Determine the [X, Y] coordinate at the center of the cell enclosing the given text.  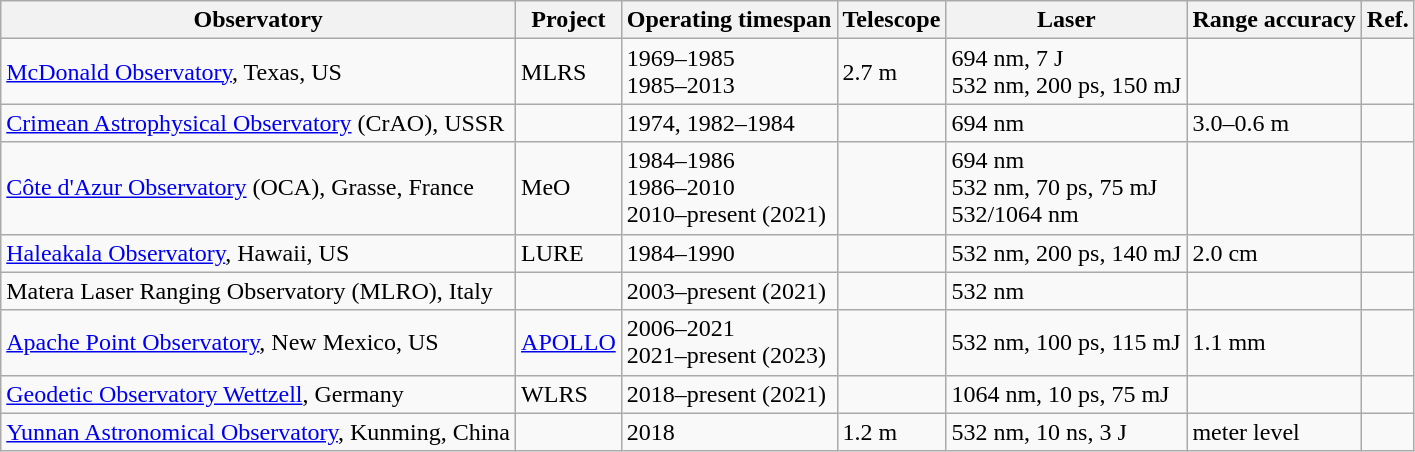
Range accuracy [1274, 20]
Côte d'Azur Observatory (OCA), Grasse, France [258, 188]
Matera Laser Ranging Observatory (MLRO), Italy [258, 291]
2003–present (2021) [729, 291]
Ref. [1388, 20]
1.1 mm [1274, 342]
Project [569, 20]
WLRS [569, 394]
532 nm, 100 ps, 115 mJ [1066, 342]
2018 [729, 432]
Yunnan Astronomical Observatory, Kunming, China [258, 432]
Geodetic Observatory Wettzell, Germany [258, 394]
1984–19861986–20102010–present (2021) [729, 188]
McDonald Observatory, Texas, US [258, 72]
532 nm, 200 ps, 140 mJ [1066, 253]
MLRS [569, 72]
694 nm532 nm, 70 ps, 75 mJ532/1064 nm [1066, 188]
Crimean Astrophysical Observatory (CrAO), USSR [258, 123]
1064 nm, 10 ps, 75 mJ [1066, 394]
2018–present (2021) [729, 394]
1984–1990 [729, 253]
532 nm, 10 ns, 3 J [1066, 432]
Operating timespan [729, 20]
LURE [569, 253]
2.7 m [892, 72]
Laser [1066, 20]
MeO [569, 188]
Observatory [258, 20]
2.0 cm [1274, 253]
Telescope [892, 20]
Apache Point Observatory, New Mexico, US [258, 342]
meter level [1274, 432]
2006–20212021–present (2023) [729, 342]
694 nm, 7 J532 nm, 200 ps, 150 mJ [1066, 72]
3.0–0.6 m [1274, 123]
1974, 1982–1984 [729, 123]
APOLLO [569, 342]
532 nm [1066, 291]
694 nm [1066, 123]
Haleakala Observatory, Hawaii, US [258, 253]
1.2 m [892, 432]
1969–19851985–2013 [729, 72]
